Pinpoint the cell where the given text exists, returning its (x, y) midpoint coordinate. 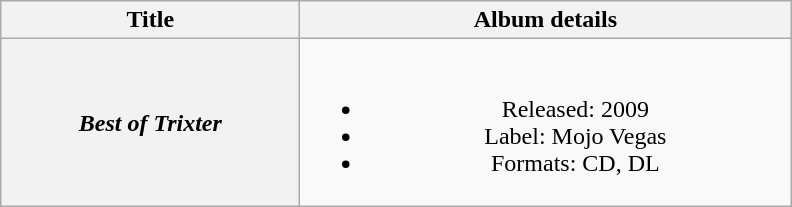
Best of Trixter (150, 122)
Released: 2009Label: Mojo VegasFormats: CD, DL (546, 122)
Title (150, 20)
Album details (546, 20)
